Output the [X, Y] coordinate of the center of the cell containing the given text.  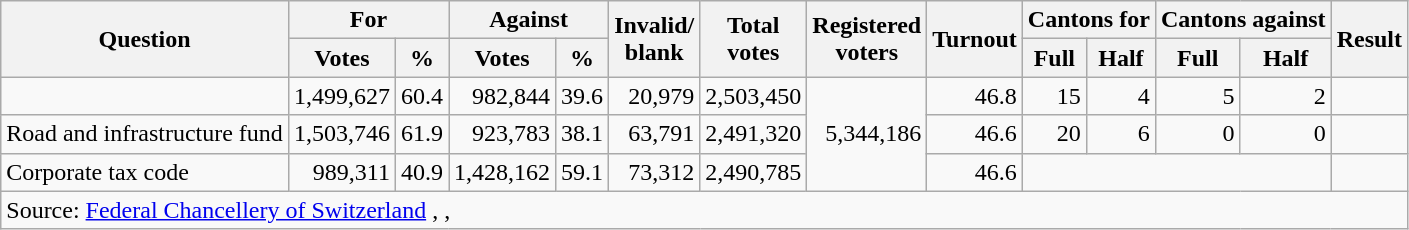
Registeredvoters [867, 39]
923,783 [502, 134]
Source: Federal Chancellery of Switzerland , , [704, 210]
Result [1369, 39]
6 [1120, 134]
2 [1286, 96]
Turnout [975, 39]
2,503,450 [754, 96]
2,491,320 [754, 134]
59.1 [582, 172]
60.4 [422, 96]
46.8 [975, 96]
5,344,186 [867, 134]
989,311 [342, 172]
61.9 [422, 134]
2,490,785 [754, 172]
Road and infrastructure fund [145, 134]
5 [1198, 96]
Cantons for [1088, 20]
20 [1054, 134]
982,844 [502, 96]
Corporate tax code [145, 172]
Against [529, 20]
4 [1120, 96]
Invalid/blank [654, 39]
15 [1054, 96]
For [368, 20]
1,428,162 [502, 172]
Totalvotes [754, 39]
63,791 [654, 134]
Cantons against [1243, 20]
20,979 [654, 96]
Question [145, 39]
1,503,746 [342, 134]
39.6 [582, 96]
1,499,627 [342, 96]
73,312 [654, 172]
38.1 [582, 134]
40.9 [422, 172]
